Extract the (X, Y) coordinate from the center of the cell holding the provided text.  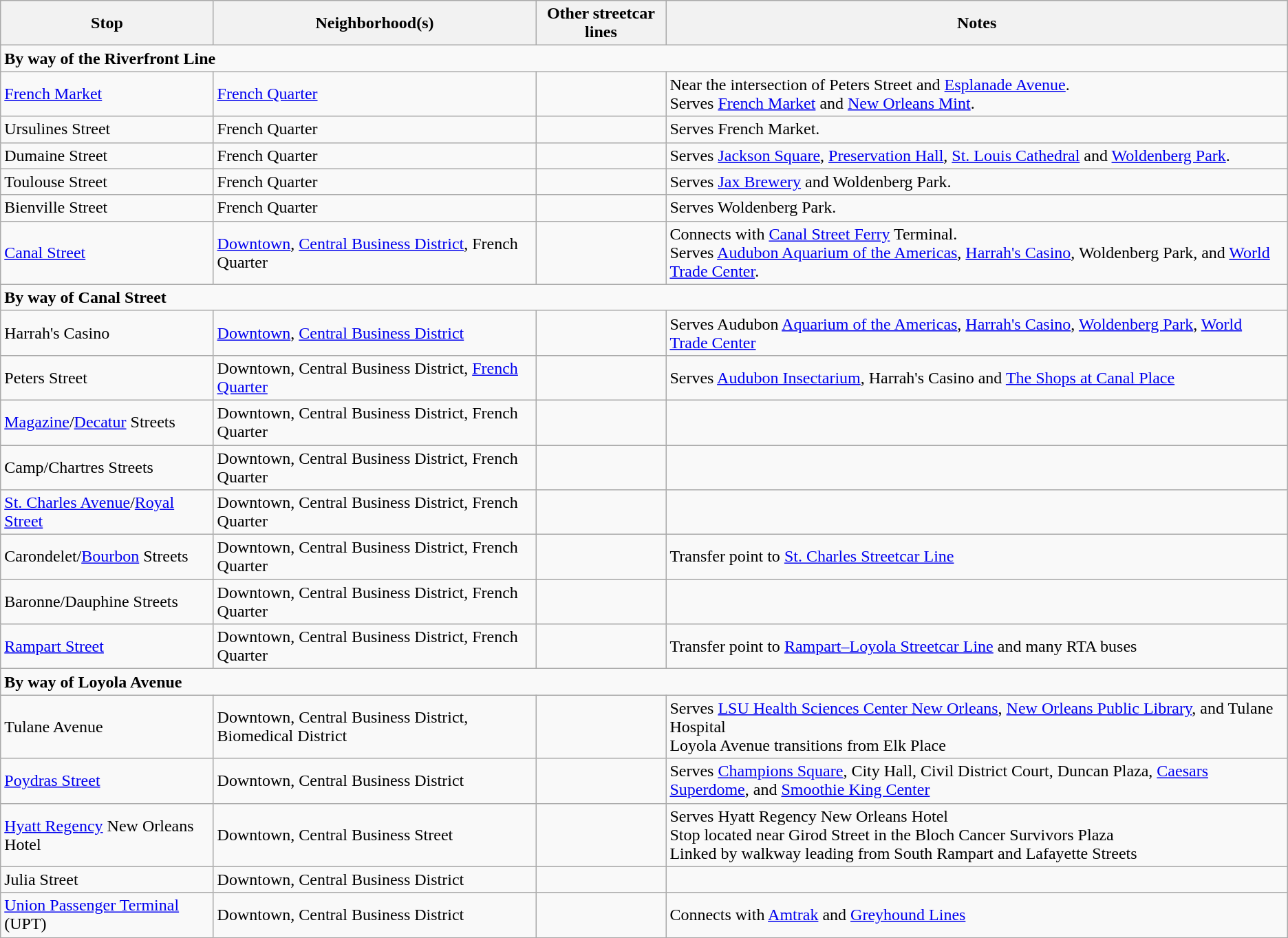
Connects with Amtrak and Greyhound Lines (977, 915)
Serves Jax Brewery and Woldenberg Park. (977, 182)
By way of the Riverfront Line (644, 58)
Stop (107, 23)
Serves Jackson Square, Preservation Hall, St. Louis Cathedral and Woldenberg Park. (977, 156)
Carondelet/Bourbon Streets (107, 557)
By way of Canal Street (644, 297)
St. Charles Avenue/Royal Street (107, 512)
Other streetcar lines (601, 23)
French Market (107, 94)
Harrah's Casino (107, 333)
Julia Street (107, 880)
Rampart Street (107, 647)
Camp/Chartres Streets (107, 467)
Notes (977, 23)
Neighborhood(s) (374, 23)
Tulane Avenue (107, 727)
Hyatt Regency New Orleans Hotel (107, 835)
Ursulines Street (107, 129)
By way of Loyola Avenue (644, 682)
Magazine/Decatur Streets (107, 423)
Serves Woldenberg Park. (977, 208)
Serves Audubon Insectarium, Harrah's Casino and The Shops at Canal Place (977, 377)
Dumaine Street (107, 156)
Transfer point to Rampart–Loyola Streetcar Line and many RTA buses (977, 647)
Bienville Street (107, 208)
Canal Street (107, 253)
Serves LSU Health Sciences Center New Orleans, New Orleans Public Library, and Tulane HospitalLoyola Avenue transitions from Elk Place (977, 727)
Downtown, Central Business District, Biomedical District (374, 727)
Connects with Canal Street Ferry Terminal.Serves Audubon Aquarium of the Americas, Harrah's Casino, Woldenberg Park, and World Trade Center. (977, 253)
Downtown, Central Business Street (374, 835)
Transfer point to St. Charles Streetcar Line (977, 557)
Serves French Market. (977, 129)
Near the intersection of Peters Street and Esplanade Avenue.Serves French Market and New Orleans Mint. (977, 94)
Toulouse Street (107, 182)
Serves Audubon Aquarium of the Americas, Harrah's Casino, Woldenberg Park, World Trade Center (977, 333)
Baronne/Dauphine Streets (107, 601)
Peters Street (107, 377)
Poydras Street (107, 780)
Union Passenger Terminal (UPT) (107, 915)
Serves Champions Square, City Hall, Civil District Court, Duncan Plaza, Caesars Superdome, and Smoothie King Center (977, 780)
